Find where the given text appears and provide that cell's center as [X, Y] coordinate. 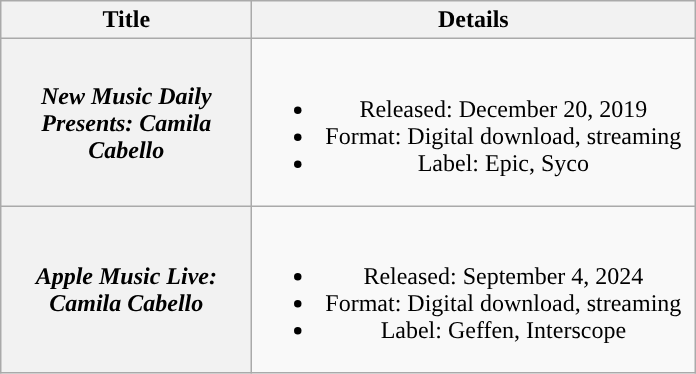
Released: December 20, 2019Format: Digital download, streamingLabel: Epic, Syco [474, 122]
Details [474, 20]
Title [126, 20]
New Music Daily Presents: Camila Cabello [126, 122]
Apple Music Live: Camila Cabello [126, 290]
Released: September 4, 2024Format: Digital download, streamingLabel: Geffen, Interscope [474, 290]
